Pinpoint the cell where the given text exists, returning its [x, y] midpoint coordinate. 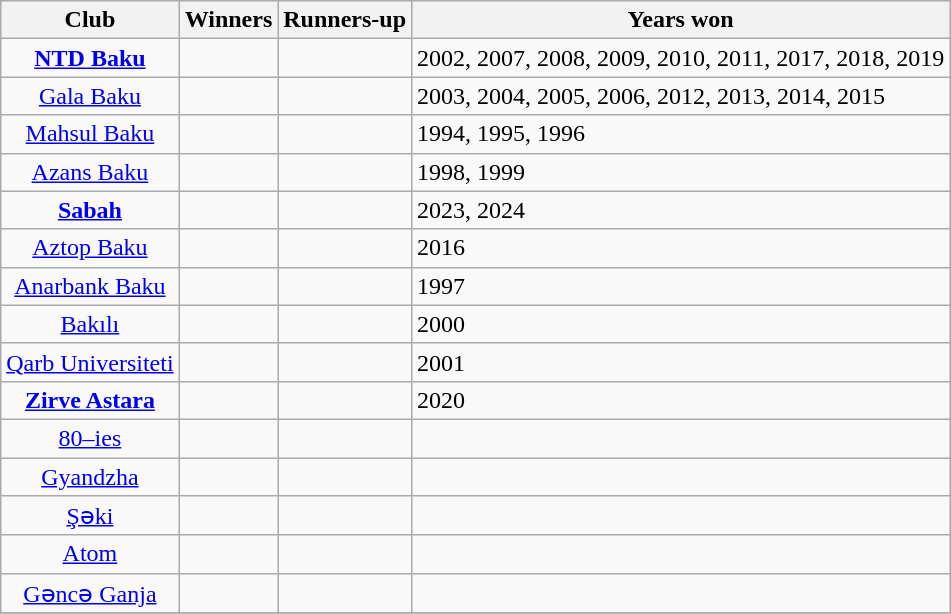
Şəki [90, 516]
Azans Baku [90, 172]
2000 [681, 324]
Zirve Astara [90, 400]
Years won [681, 20]
Runners-up [345, 20]
Winners [228, 20]
Gyandzha [90, 477]
Aztop Baku [90, 248]
1998, 1999 [681, 172]
2020 [681, 400]
Atom [90, 554]
1994, 1995, 1996 [681, 134]
2016 [681, 248]
Club [90, 20]
Qarb Universiteti [90, 362]
Mahsul Baku [90, 134]
2003, 2004, 2005, 2006, 2012, 2013, 2014, 2015 [681, 96]
Gəncə Ganja [90, 593]
Bakılı [90, 324]
Gala Baku [90, 96]
2023, 2024 [681, 210]
Sabah [90, 210]
2001 [681, 362]
2002, 2007, 2008, 2009, 2010, 2011, 2017, 2018, 2019 [681, 58]
1997 [681, 286]
Anarbank Baku [90, 286]
80–ies [90, 438]
NTD Baku [90, 58]
